From the cell containing the given text, extract its center point as (X, Y) coordinate. 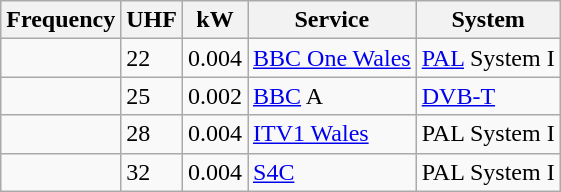
Service (332, 20)
ITV1 Wales (332, 134)
0.002 (214, 96)
System (488, 20)
kW (214, 20)
UHF (152, 20)
BBC A (332, 96)
S4C (332, 172)
BBC One Wales (332, 58)
28 (152, 134)
Frequency (61, 20)
32 (152, 172)
22 (152, 58)
DVB-T (488, 96)
25 (152, 96)
